Identify which cell holds the provided text, then report its [x, y] central coordinate. 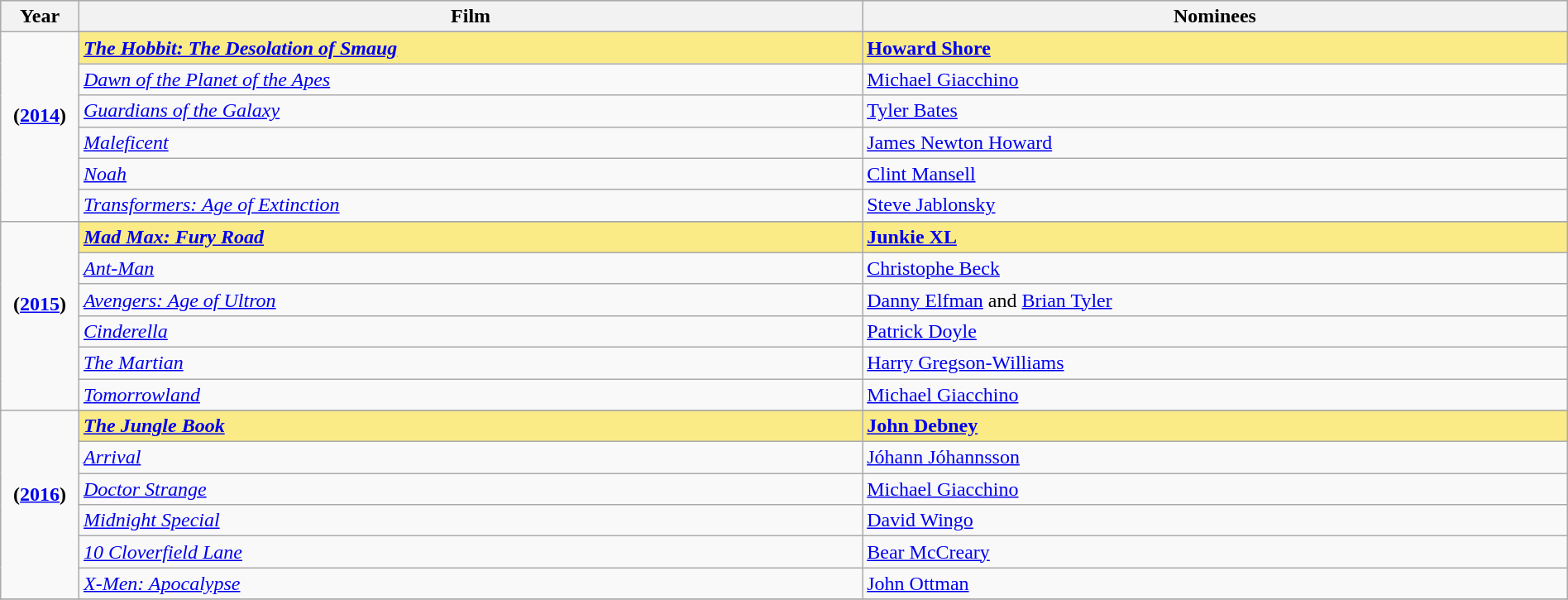
Tomorrowland [470, 395]
Jóhann Jóhannsson [1216, 458]
Maleficent [470, 142]
The Martian [470, 362]
John Debney [1216, 426]
Mad Max: Fury Road [470, 237]
Junkie XL [1216, 237]
Nominees [1216, 17]
John Ottman [1216, 583]
Howard Shore [1216, 48]
Dawn of the Planet of the Apes [470, 79]
Noah [470, 174]
Year [40, 17]
Patrick Doyle [1216, 331]
Steve Jablonsky [1216, 205]
Clint Mansell [1216, 174]
Bear McCreary [1216, 552]
David Wingo [1216, 521]
The Hobbit: The Desolation of Smaug [470, 48]
Danny Elfman and Brian Tyler [1216, 300]
James Newton Howard [1216, 142]
Doctor Strange [470, 489]
Transformers: Age of Extinction [470, 205]
Avengers: Age of Ultron [470, 300]
(2015) [40, 315]
The Jungle Book [470, 426]
Ant-Man [470, 268]
Midnight Special [470, 521]
Christophe Beck [1216, 268]
(2016) [40, 505]
10 Cloverfield Lane [470, 552]
Cinderella [470, 331]
Harry Gregson-Williams [1216, 362]
(2014) [40, 127]
Guardians of the Galaxy [470, 111]
Tyler Bates [1216, 111]
Arrival [470, 458]
Film [470, 17]
X-Men: Apocalypse [470, 583]
